Output the [x, y] coordinate of the center of the cell containing the given text.  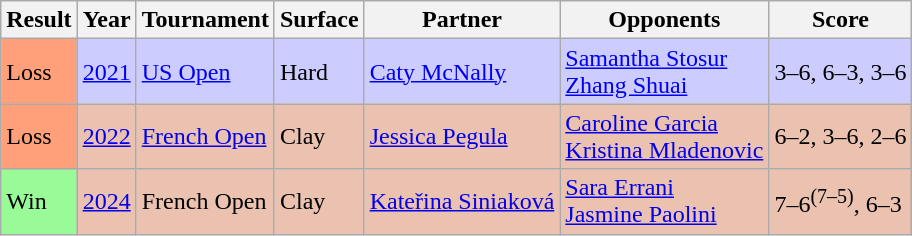
Samantha Stosur Zhang Shuai [664, 72]
Sara Errani Jasmine Paolini [664, 202]
6–2, 3–6, 2–6 [840, 136]
Result [39, 20]
Opponents [664, 20]
US Open [205, 72]
Caty McNally [462, 72]
Partner [462, 20]
Jessica Pegula [462, 136]
7–6(7–5), 6–3 [840, 202]
Hard [319, 72]
Score [840, 20]
Caroline Garcia Kristina Mladenovic [664, 136]
3–6, 6–3, 3–6 [840, 72]
2021 [106, 72]
Year [106, 20]
Surface [319, 20]
2022 [106, 136]
2024 [106, 202]
Win [39, 202]
Kateřina Siniaková [462, 202]
Tournament [205, 20]
